Extract the [X, Y] coordinate from the center of the cell holding the provided text.  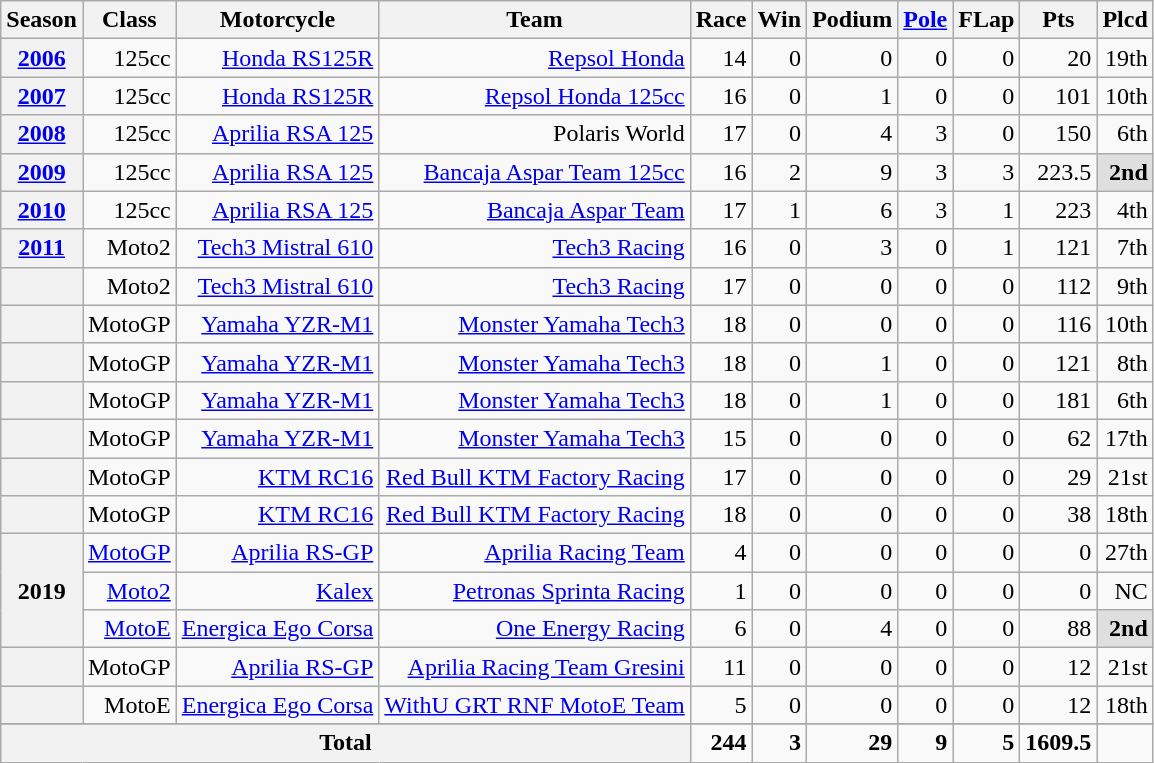
11 [721, 667]
Aprilia Racing Team Gresini [534, 667]
9th [1125, 286]
62 [1058, 438]
Total [346, 743]
181 [1058, 400]
WithU GRT RNF MotoE Team [534, 705]
2008 [42, 134]
Race [721, 20]
2011 [42, 248]
2009 [42, 172]
1609.5 [1058, 743]
244 [721, 743]
NC [1125, 591]
101 [1058, 96]
88 [1058, 629]
One Energy Racing [534, 629]
7th [1125, 248]
8th [1125, 362]
2010 [42, 210]
Team [534, 20]
Aprilia Racing Team [534, 553]
116 [1058, 324]
Repsol Honda 125cc [534, 96]
2006 [42, 58]
Kalex [278, 591]
Motorcycle [278, 20]
Podium [852, 20]
Repsol Honda [534, 58]
17th [1125, 438]
223 [1058, 210]
Bancaja Aspar Team [534, 210]
Plcd [1125, 20]
Season [42, 20]
2019 [42, 591]
112 [1058, 286]
Bancaja Aspar Team 125cc [534, 172]
Petronas Sprinta Racing [534, 591]
27th [1125, 553]
Pts [1058, 20]
19th [1125, 58]
2007 [42, 96]
14 [721, 58]
Polaris World [534, 134]
2 [780, 172]
38 [1058, 515]
4th [1125, 210]
150 [1058, 134]
Pole [926, 20]
FLap [986, 20]
223.5 [1058, 172]
Win [780, 20]
Class [129, 20]
15 [721, 438]
20 [1058, 58]
